Find where the given text appears and provide that cell's center as [x, y] coordinate. 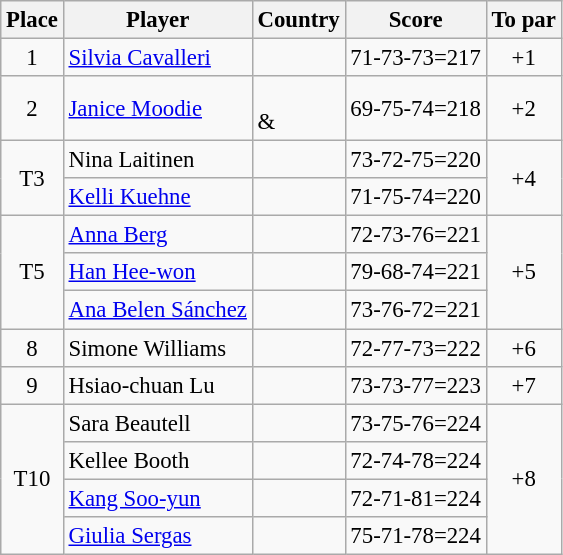
73-75-76=224 [416, 423]
To par [524, 20]
Score [416, 20]
Anna Berg [158, 235]
T10 [32, 479]
Kelli Kuehne [158, 197]
Place [32, 20]
1 [32, 58]
8 [32, 348]
Ana Belen Sánchez [158, 310]
& [298, 108]
Player [158, 20]
Hsiao-chuan Lu [158, 385]
72-73-76=221 [416, 235]
73-72-75=220 [416, 160]
+1 [524, 58]
73-73-77=223 [416, 385]
72-74-78=224 [416, 460]
+7 [524, 385]
Giulia Sergas [158, 536]
73-76-72=221 [416, 310]
75-71-78=224 [416, 536]
Nina Laitinen [158, 160]
+2 [524, 108]
Kang Soo-yun [158, 498]
T3 [32, 178]
Country [298, 20]
Janice Moodie [158, 108]
72-71-81=224 [416, 498]
+5 [524, 272]
79-68-74=221 [416, 273]
Silvia Cavalleri [158, 58]
+4 [524, 178]
9 [32, 385]
2 [32, 108]
Kellee Booth [158, 460]
+6 [524, 348]
71-73-73=217 [416, 58]
71-75-74=220 [416, 197]
Simone Williams [158, 348]
T5 [32, 272]
69-75-74=218 [416, 108]
Han Hee-won [158, 273]
Sara Beautell [158, 423]
+8 [524, 479]
72-77-73=222 [416, 348]
